Locate the cell with the specified text and output its [X, Y] center coordinate. 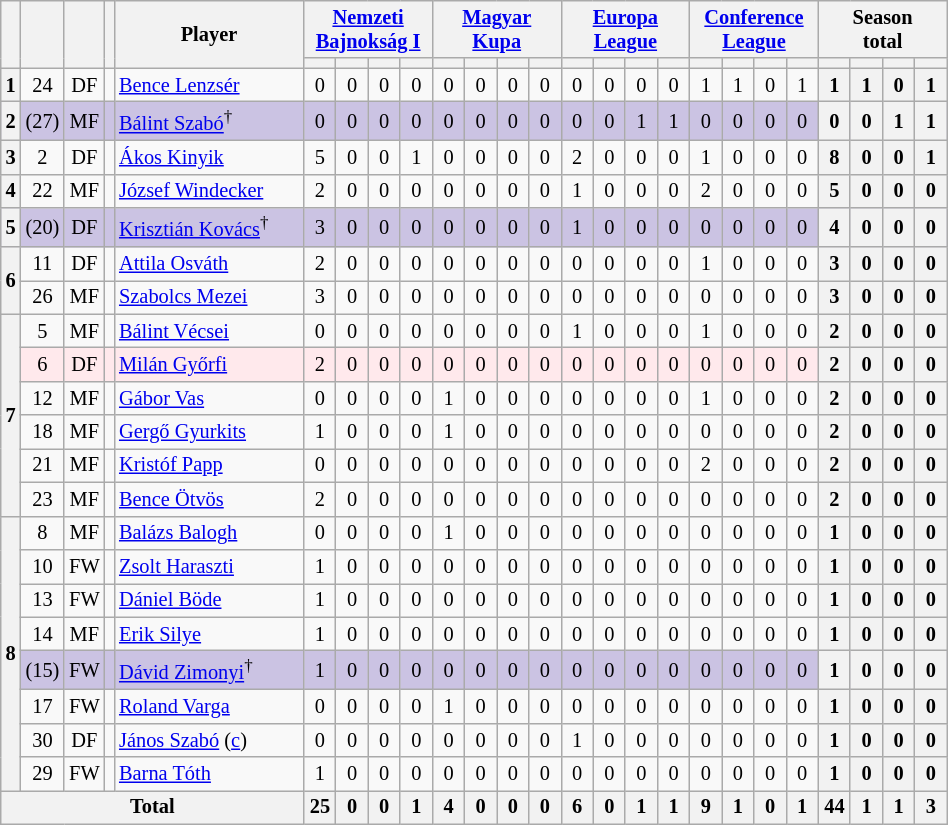
Balázs Balogh [209, 533]
Bence Ötvös [209, 499]
9 [706, 807]
Total [152, 807]
Seasontotal [882, 29]
MagyarKupa [496, 29]
14 [43, 634]
23 [43, 499]
Krisztián Kovács† [209, 228]
(27) [43, 120]
24 [43, 85]
Szabolcs Mezei [209, 297]
10 [43, 566]
Zsolt Haraszti [209, 566]
Bálint Szabó† [209, 120]
44 [834, 807]
22 [43, 191]
29 [43, 774]
Attila Osváth [209, 264]
Dávid Zimonyi† [209, 670]
Ákos Kinyik [209, 157]
Bálint Vécsei [209, 331]
János Szabó (c) [209, 740]
Barna Tóth [209, 774]
17 [43, 706]
Dániel Böde [209, 600]
12 [43, 398]
József Windecker [209, 191]
EuropaLeague [626, 29]
Erik Silye [209, 634]
21 [43, 465]
Gábor Vas [209, 398]
ConferenceLeague [754, 29]
18 [43, 432]
Player [209, 34]
25 [320, 807]
Kristóf Papp [209, 465]
7 [11, 415]
30 [43, 740]
NemzetiBajnokság I [368, 29]
(20) [43, 228]
Roland Varga [209, 706]
(15) [43, 670]
Milán Győrfi [209, 365]
13 [43, 600]
26 [43, 297]
Bence Lenzsér [209, 85]
Gergő Gyurkits [209, 432]
11 [43, 264]
